Locate the cell with the specified text and output its (X, Y) center coordinate. 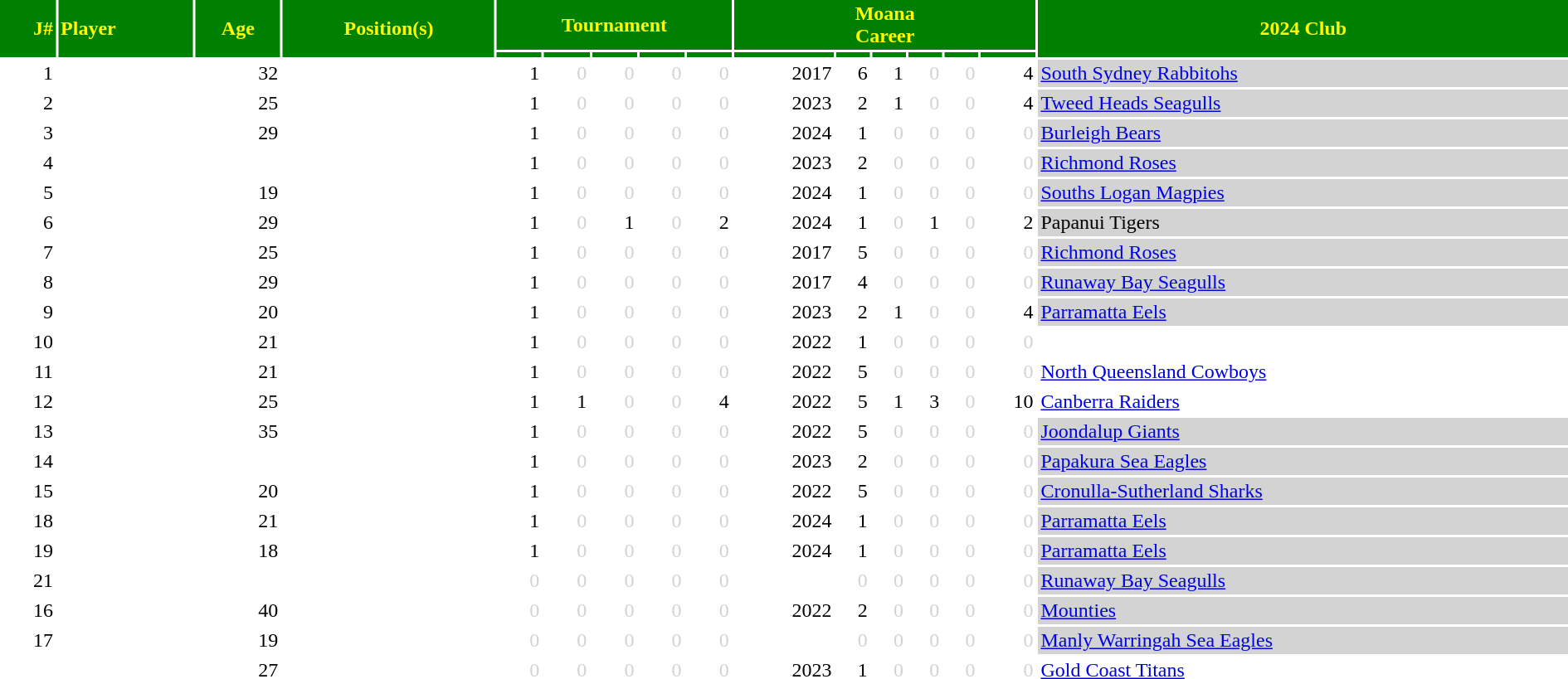
Burleigh Bears (1303, 133)
11 (28, 371)
Player (125, 28)
40 (237, 610)
Moana Career (885, 25)
Tweed Heads Seagulls (1303, 103)
Mounties (1303, 610)
Tournament (614, 25)
2024 Club (1303, 28)
8 (28, 282)
13 (28, 431)
Canberra Raiders (1303, 401)
12 (28, 401)
16 (28, 610)
North Queensland Cowboys (1303, 371)
Position(s) (388, 28)
32 (237, 73)
Papanui Tigers (1303, 222)
Souths Logan Magpies (1303, 192)
J# (28, 28)
Joondalup Giants (1303, 431)
7 (28, 252)
9 (28, 312)
17 (28, 640)
35 (237, 431)
South Sydney Rabbitohs (1303, 73)
15 (28, 491)
14 (28, 461)
Manly Warringah Sea Eagles (1303, 640)
Age (237, 28)
Papakura Sea Eagles (1303, 461)
Cronulla-Sutherland Sharks (1303, 491)
